Extract the [x, y] coordinate from the center of the cell holding the provided text.  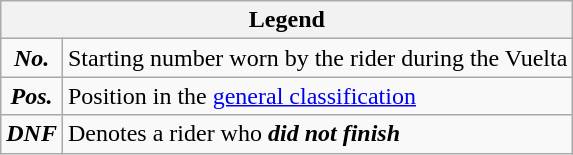
Position in the general classification [317, 96]
Legend [287, 20]
Denotes a rider who did not finish [317, 134]
Starting number worn by the rider during the Vuelta [317, 58]
DNF [32, 134]
Pos. [32, 96]
No. [32, 58]
